Find where the given text appears and provide that cell's center as (x, y) coordinate. 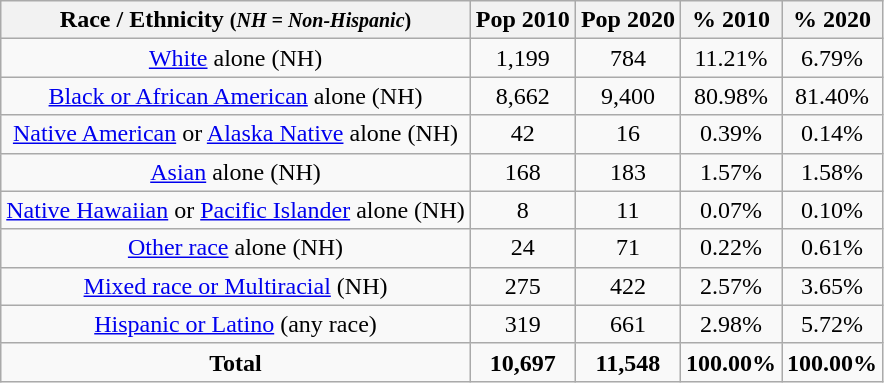
0.14% (832, 134)
168 (522, 172)
0.10% (832, 210)
Total (236, 362)
Native American or Alaska Native alone (NH) (236, 134)
1,199 (522, 58)
8,662 (522, 96)
24 (522, 248)
Hispanic or Latino (any race) (236, 324)
2.57% (730, 286)
42 (522, 134)
% 2010 (730, 20)
White alone (NH) (236, 58)
Pop 2020 (628, 20)
Other race alone (NH) (236, 248)
80.98% (730, 96)
6.79% (832, 58)
Pop 2010 (522, 20)
11.21% (730, 58)
275 (522, 286)
11 (628, 210)
784 (628, 58)
319 (522, 324)
1.57% (730, 172)
0.07% (730, 210)
661 (628, 324)
11,548 (628, 362)
Asian alone (NH) (236, 172)
9,400 (628, 96)
183 (628, 172)
16 (628, 134)
Race / Ethnicity (NH = Non-Hispanic) (236, 20)
10,697 (522, 362)
0.39% (730, 134)
3.65% (832, 286)
8 (522, 210)
81.40% (832, 96)
Mixed race or Multiracial (NH) (236, 286)
% 2020 (832, 20)
Black or African American alone (NH) (236, 96)
71 (628, 248)
Native Hawaiian or Pacific Islander alone (NH) (236, 210)
5.72% (832, 324)
0.61% (832, 248)
1.58% (832, 172)
0.22% (730, 248)
2.98% (730, 324)
422 (628, 286)
